For the text-containing cell, return its midpoint in (x, y) coordinate format. 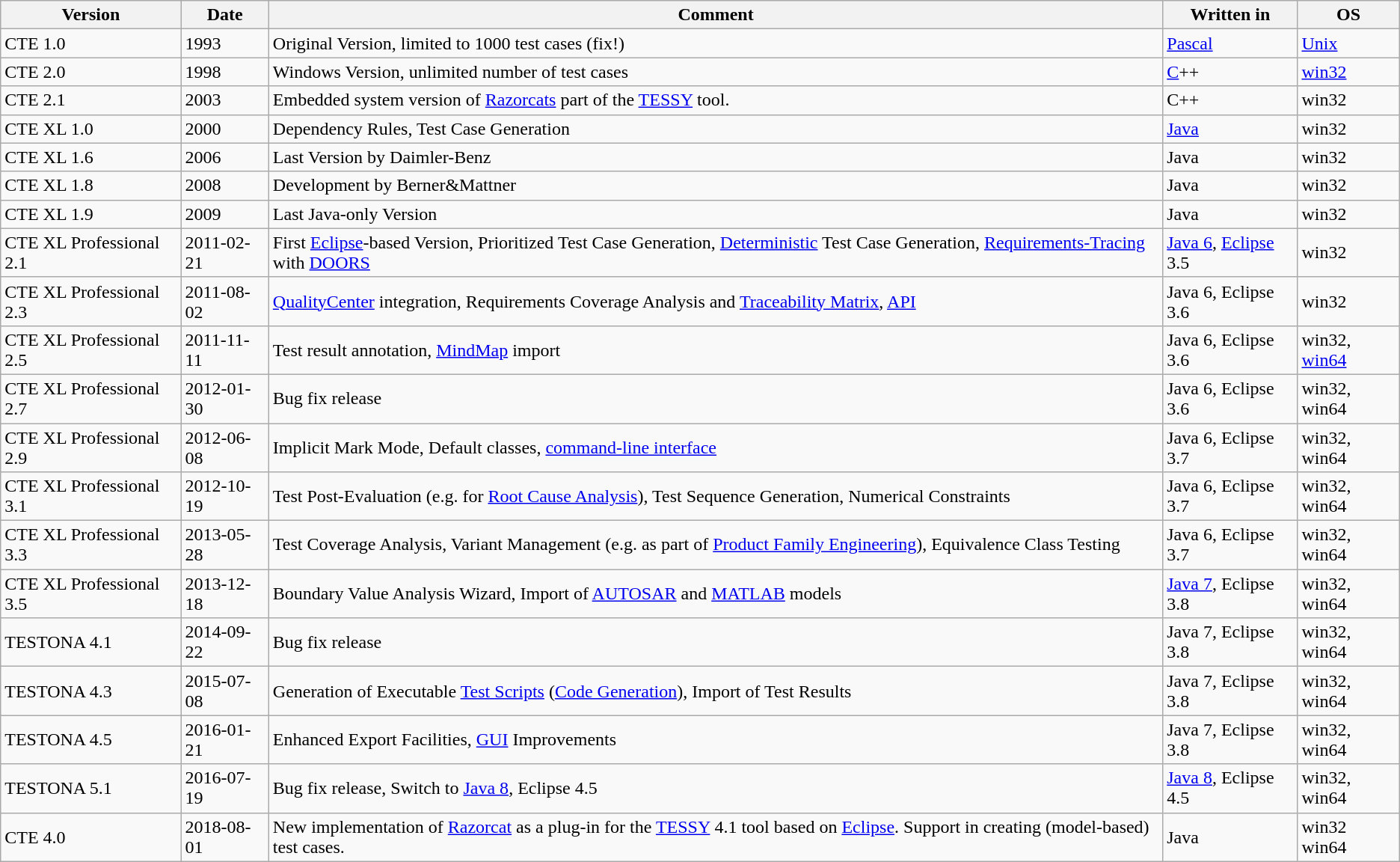
CTE 2.1 (91, 100)
2011-08-02 (224, 301)
Boundary Value Analysis Wizard, Import of AUTOSAR and MATLAB models (715, 594)
New implementation of Razorcat as a plug-in for the TESSY 4.1 tool based on Eclipse. Support in creating (model-based) test cases. (715, 837)
Date (224, 15)
2003 (224, 100)
2012-10-19 (224, 497)
QualityCenter integration, Requirements Coverage Analysis and Traceability Matrix, API (715, 301)
2015-07-08 (224, 691)
CTE XL Professional 3.3 (91, 545)
1998 (224, 72)
CTE XL 1.8 (91, 186)
CTE XL Professional 2.1 (91, 253)
Development by Berner&Mattner (715, 186)
2012-01-30 (224, 398)
2006 (224, 157)
Enhanced Export Facilities, GUI Improvements (715, 739)
OS (1348, 15)
Generation of Executable Test Scripts (Code Generation), Import of Test Results (715, 691)
2018-08-01 (224, 837)
2013-05-28 (224, 545)
2014-09-22 (224, 642)
CTE XL 1.6 (91, 157)
CTE XL Professional 2.7 (91, 398)
CTE XL Professional 3.5 (91, 594)
Version (91, 15)
CTE 2.0 (91, 72)
2008 (224, 186)
Written in (1230, 15)
CTE XL Professional 3.1 (91, 497)
1993 (224, 43)
win32win64 (1348, 837)
Original Version, limited to 1000 test cases (fix!) (715, 43)
CTE XL Professional 2.9 (91, 447)
TESTONA 4.3 (91, 691)
CTE XL Professional 2.5 (91, 350)
TESTONA 5.1 (91, 789)
2012-06-08 (224, 447)
CTE XL 1.0 (91, 129)
Test result annotation, MindMap import (715, 350)
Windows Version, unlimited number of test cases (715, 72)
TESTONA 4.1 (91, 642)
2011-02-21 (224, 253)
2016-01-21 (224, 739)
2016-07-19 (224, 789)
CTE 1.0 (91, 43)
Last Java-only Version (715, 214)
Java 8, Eclipse 4.5 (1230, 789)
CTE XL Professional 2.3 (91, 301)
Last Version by Daimler-Benz (715, 157)
First Eclipse-based Version, Prioritized Test Case Generation, Deterministic Test Case Generation, Requirements-Tracing with DOORS (715, 253)
Unix (1348, 43)
2011-11-11 (224, 350)
Java 6, Eclipse 3.5 (1230, 253)
CTE 4.0 (91, 837)
Dependency Rules, Test Case Generation (715, 129)
2009 (224, 214)
Embedded system version of Razorcats part of the TESSY tool. (715, 100)
Bug fix release, Switch to Java 8, Eclipse 4.5 (715, 789)
TESTONA 4.5 (91, 739)
CTE XL 1.9 (91, 214)
Pascal (1230, 43)
Test Post-Evaluation (e.g. for Root Cause Analysis), Test Sequence Generation, Numerical Constraints (715, 497)
Comment (715, 15)
Test Coverage Analysis, Variant Management (e.g. as part of Product Family Engineering), Equivalence Class Testing (715, 545)
2013-12-18 (224, 594)
Implicit Mark Mode, Default classes, command-line interface (715, 447)
2000 (224, 129)
